Provide the [x, y] coordinate of the cell's center where the given text is located.  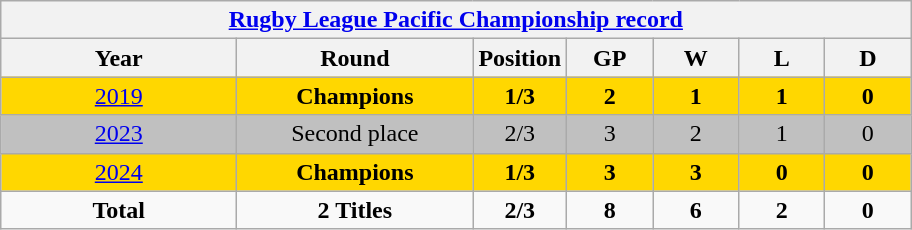
L [782, 58]
Total [119, 210]
D [868, 58]
W [696, 58]
2 Titles [355, 210]
Year [119, 58]
GP [610, 58]
Round [355, 58]
Second place [355, 134]
8 [610, 210]
2024 [119, 172]
6 [696, 210]
2019 [119, 96]
Position [520, 58]
Rugby League Pacific Championship record [456, 20]
2023 [119, 134]
